Pinpoint the cell where the given text exists, returning its (x, y) midpoint coordinate. 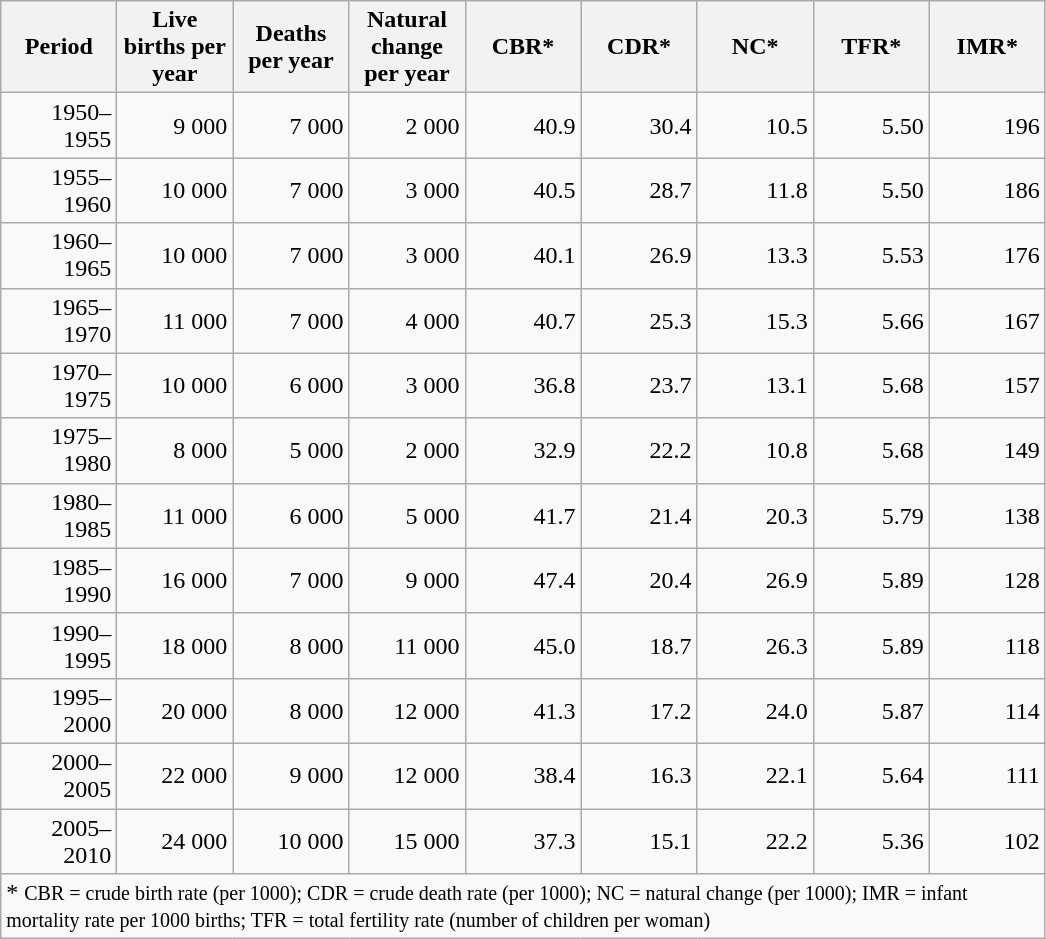
1980–1985 (59, 516)
1970–1975 (59, 386)
2000–2005 (59, 776)
1995–2000 (59, 710)
CDR* (639, 47)
IMR* (987, 47)
111 (987, 776)
41.7 (523, 516)
Natural change per year (407, 47)
5.79 (871, 516)
Period (59, 47)
157 (987, 386)
17.2 (639, 710)
TFR* (871, 47)
24.0 (755, 710)
16.3 (639, 776)
40.5 (523, 190)
40.9 (523, 126)
20.4 (639, 580)
16 000 (175, 580)
NC* (755, 47)
10.8 (755, 450)
15 000 (407, 840)
128 (987, 580)
36.8 (523, 386)
196 (987, 126)
25.3 (639, 320)
4 000 (407, 320)
186 (987, 190)
41.3 (523, 710)
11.8 (755, 190)
1965–1970 (59, 320)
167 (987, 320)
5.36 (871, 840)
30.4 (639, 126)
32.9 (523, 450)
149 (987, 450)
Live births per year (175, 47)
40.7 (523, 320)
5.64 (871, 776)
118 (987, 646)
2005–2010 (59, 840)
176 (987, 256)
1990–1995 (59, 646)
114 (987, 710)
1975–1980 (59, 450)
15.1 (639, 840)
Deaths per year (291, 47)
15.3 (755, 320)
23.7 (639, 386)
CBR* (523, 47)
5.53 (871, 256)
1960–1965 (59, 256)
18.7 (639, 646)
20 000 (175, 710)
38.4 (523, 776)
1985–1990 (59, 580)
26.3 (755, 646)
20.3 (755, 516)
18 000 (175, 646)
13.1 (755, 386)
138 (987, 516)
37.3 (523, 840)
28.7 (639, 190)
13.3 (755, 256)
22 000 (175, 776)
5.66 (871, 320)
45.0 (523, 646)
21.4 (639, 516)
1955–1960 (59, 190)
40.1 (523, 256)
24 000 (175, 840)
22.1 (755, 776)
47.4 (523, 580)
10.5 (755, 126)
102 (987, 840)
5.87 (871, 710)
1950–1955 (59, 126)
